For the text-containing cell, return its midpoint in (x, y) coordinate format. 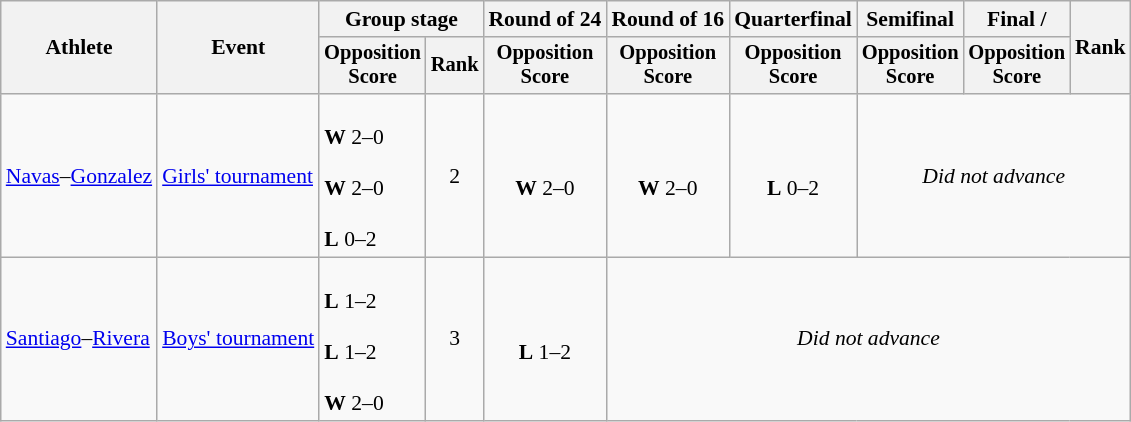
Quarterfinal (793, 19)
Girls' tournament (238, 176)
2 (455, 176)
L 1–2 L 1–2 W 2–0 (372, 340)
W 2–0W 2–0L 0–2 (372, 176)
Event (238, 48)
Semifinal (910, 19)
L 0–2 (793, 176)
Navas–Gonzalez (79, 176)
Group stage (401, 19)
Boys' tournament (238, 340)
Round of 24 (544, 19)
Final / (1016, 19)
Round of 16 (668, 19)
L 1–2 (544, 340)
Santiago–Rivera (79, 340)
Athlete (79, 48)
3 (455, 340)
